Scan for the cell matching the given text and deliver its (X, Y) coordinate at center. 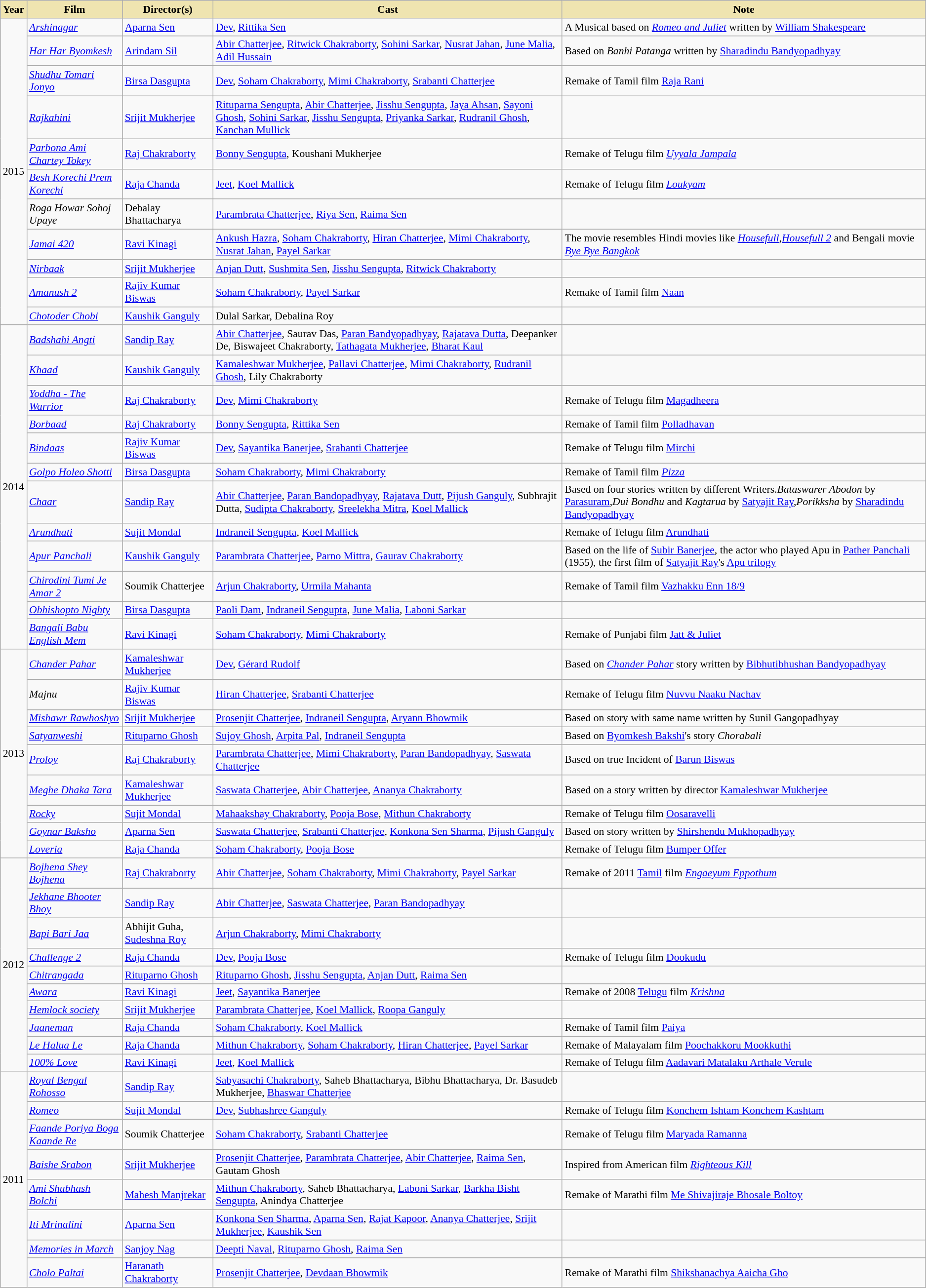
Parambrata Chatterjee, Riya Sen, Raima Sen (388, 214)
Arjun Chakraborty, Mimi Chakraborty (388, 933)
Remake of Telugu film Aadavari Matalaku Arthale Verule (744, 1063)
Romeo (75, 1111)
Soham Chakraborty, Payel Sarkar (388, 292)
Based on true Incident of Barun Biswas (744, 760)
2015 (14, 172)
Based on the life of Subir Banerjee, the actor who played Apu in Pather Panchali (1955), the first film of Satyajit Ray's Apu trilogy (744, 556)
Goynar Baksho (75, 832)
Remake of Tamil film Vazhakku Enn 18/9 (744, 586)
Haranath Chakraborty (168, 1273)
Based on Byomkesh Bakshi's story Chorabali (744, 736)
Hemlock society (75, 1010)
Remake of Tamil film Polladhavan (744, 425)
Film (75, 9)
Based on a story written by director Kamaleshwar Mukherjee (744, 790)
Abir Chatterjee, Saurav Das, Paran Bandyopadhyay, Rajatava Dutta, Deepanker De, Biswajeet Chakraborty, Tathagata Mukherjee, Bharat Kaul (388, 340)
Le Halua Le (75, 1045)
Hiran Chatterjee, Srabanti Chatterjee (388, 694)
Konkona Sen Sharma, Aparna Sen, Rajat Kapoor, Ananya Chatterjee, Srijit Mukherjee, Kaushik Sen (388, 1225)
Debalay Bhattacharya (168, 214)
Saswata Chatterjee, Srabanti Chatterjee, Konkona Sen Sharma, Pijush Ganguly (388, 832)
Cast (388, 9)
Jaaneman (75, 1028)
Roga Howar Sohoj Upaye (75, 214)
Parambrata Chatterjee, Koel Mallick, Roopa Ganguly (388, 1010)
Dev, Gérard Rudolf (388, 664)
Indraneil Sengupta, Koel Mallick (388, 533)
Abir Chatterjee, Soham Chakraborty, Mimi Chakraborty, Payel Sarkar (388, 873)
Bapi Bari Jaa (75, 933)
Baishe Srabon (75, 1164)
Prosenjit Chatterjee, Devdaan Bhowmik (388, 1273)
Mahesh Manjrekar (168, 1195)
Arundhati (75, 533)
Royal Bengal Rohosso (75, 1087)
Loveria (75, 849)
Yoddha - The Warrior (75, 400)
Rituparno Ghosh, Jisshu Sengupta, Anjan Dutt, Raima Sen (388, 975)
Sanjoy Nag (168, 1249)
Remake of Punjabi film Jatt & Juliet (744, 634)
Soham Chakraborty, Pooja Bose (388, 849)
Based on Chander Pahar story written by Bibhutibhushan Bandyopadhyay (744, 664)
Rajkahini (75, 117)
Dev, Soham Chakraborty, Mimi Chakraborty, Srabanti Chatterjee (388, 81)
Chitrangada (75, 975)
Remake of Tamil film Pizza (744, 472)
Paoli Dam, Indraneil Sengupta, June Malia, Laboni Sarkar (388, 610)
Iti Mrinalini (75, 1225)
Remake of Telugu film Arundhati (744, 533)
Based on Banhi Patanga written by Sharadindu Bandyopadhyay (744, 50)
Meghe Dhaka Tara (75, 790)
Bonny Sengupta, Koushani Mukherjee (388, 154)
Dulal Sarkar, Debalina Roy (388, 316)
Borbaad (75, 425)
Amanush 2 (75, 292)
Golpo Holeo Shotti (75, 472)
Saswata Chatterjee, Abir Chatterjee, Ananya Chakraborty (388, 790)
Remake of Telugu film Konchem Ishtam Konchem Kashtam (744, 1111)
Bindaas (75, 448)
Kamaleshwar Mukherjee, Pallavi Chatterjee, Mimi Chakraborty, Rudranil Ghosh, Lily Chakraborty (388, 370)
Chotoder Chobi (75, 316)
Prosenjit Chatterjee, Indraneil Sengupta, Aryann Bhowmik (388, 718)
Challenge 2 (75, 957)
Remake of Telugu film Magadheera (744, 400)
Chirodini Tumi Je Amar 2 (75, 586)
Based on story with same name written by Sunil Gangopadhyay (744, 718)
Faande Poriya Boga Kaande Re (75, 1134)
2013 (14, 753)
Remake of Telugu film Oosaravelli (744, 814)
Satyanweshi (75, 736)
Prosenjit Chatterjee, Parambrata Chatterjee, Abir Chatterjee, Raima Sen, Gautam Ghosh (388, 1164)
Obhishopto Nighty (75, 610)
Badshahi Angti (75, 340)
Parambrata Chatterjee, Mimi Chakraborty, Paran Bandopadhyay, Saswata Chatterjee (388, 760)
Remake of Marathi film Shikshanachya Aaicha Gho (744, 1273)
Remake of Tamil film Naan (744, 292)
Mahaakshay Chakraborty, Pooja Bose, Mithun Chakraborty (388, 814)
Remake of Telugu film Nuvvu Naaku Nachav (744, 694)
Proloy (75, 760)
Apur Panchali (75, 556)
Inspired from American film Righteous Kill (744, 1164)
Besh Korechi Prem Korechi (75, 184)
Dev, Mimi Chakraborty (388, 400)
Chaar (75, 503)
2012 (14, 965)
Based on story written by Shirshendu Mukhopadhyay (744, 832)
Khaad (75, 370)
Bonny Sengupta, Rittika Sen (388, 425)
Bangali Babu English Mem (75, 634)
Remake of 2008 Telugu film Krishna (744, 992)
100% Love (75, 1063)
Remake of Malayalam film Poochakkoru Mookkuthi (744, 1045)
Arjun Chakraborty, Urmila Mahanta (388, 586)
Remake of Telugu film Loukyam (744, 184)
Remake of Telugu film Maryada Ramanna (744, 1134)
A Musical based on Romeo and Juliet written by William Shakespeare (744, 27)
Year (14, 9)
Chander Pahar (75, 664)
Sabyasachi Chakraborty, Saheb Bhattacharya, Bibhu Bhattacharya, Dr. Basudeb Mukherjee, Bhaswar Chatterjee (388, 1087)
Nirbaak (75, 269)
2014 (14, 487)
2011 (14, 1180)
Jeet, Sayantika Banerjee (388, 992)
Sujoy Ghosh, Arpita Pal, Indraneil Sengupta (388, 736)
Soham Chakraborty, Srabanti Chatterjee (388, 1134)
Mishawr Rawhoshyo (75, 718)
Parambrata Chatterjee, Parno Mittra, Gaurav Chakraborty (388, 556)
Ami Shubhash Bolchi (75, 1195)
Abir Chatterjee, Saswata Chatterjee, Paran Bandopadhyay (388, 903)
Jamai 420 (75, 245)
Remake of Telugu film Bumper Offer (744, 849)
Bojhena Shey Bojhena (75, 873)
Cholo Paltai (75, 1273)
Majnu (75, 694)
Ankush Hazra, Soham Chakraborty, Hiran Chatterjee, Mimi Chakraborty, Nusrat Jahan, Payel Sarkar (388, 245)
Remake of Marathi film Me Shivajiraje Bhosale Boltoy (744, 1195)
Remake of 2011 Tamil film Engaeyum Eppothum (744, 873)
Arshinagar (75, 27)
Dev, Subhashree Ganguly (388, 1111)
Parbona Ami Chartey Tokey (75, 154)
Abhijit Guha, Sudeshna Roy (168, 933)
Abir Chatterjee, Ritwick Chakraborty, Sohini Sarkar, Nusrat Jahan, June Malia, Adil Hussain (388, 50)
Remake of Telugu film Uyyala Jampala (744, 154)
Deepti Naval, Rituparno Ghosh, Raima Sen (388, 1249)
Arindam Sil (168, 50)
Jekhane Bhooter Bhoy (75, 903)
Director(s) (168, 9)
Dev, Sayantika Banerjee, Srabanti Chatterjee (388, 448)
Dev, Pooja Bose (388, 957)
Har Har Byomkesh (75, 50)
Memories in March (75, 1249)
Dev, Rittika Sen (388, 27)
Anjan Dutt, Sushmita Sen, Jisshu Sengupta, Ritwick Chakraborty (388, 269)
Shudhu Tomari Jonyo (75, 81)
Soham Chakraborty, Koel Mallick (388, 1028)
Note (744, 9)
Awara (75, 992)
Abir Chatterjee, Paran Bandopadhyay, Rajatava Dutt, Pijush Ganguly, Subhrajit Dutta, Sudipta Chakraborty, Sreelekha Mitra, Koel Mallick (388, 503)
Mithun Chakraborty, Saheb Bhattacharya, Laboni Sarkar, Barkha Bisht Sengupta, Anindya Chatterjee (388, 1195)
Mithun Chakraborty, Soham Chakraborty, Hiran Chatterjee, Payel Sarkar (388, 1045)
Remake of Telugu film Mirchi (744, 448)
Rocky (75, 814)
Remake of Telugu film Dookudu (744, 957)
The movie resembles Hindi movies like Housefull,Housefull 2 and Bengali movie Bye Bye Bangkok (744, 245)
Remake of Tamil film Raja Rani (744, 81)
Remake of Tamil film Paiya (744, 1028)
